Scan for the cell matching the given text and deliver its (X, Y) coordinate at center. 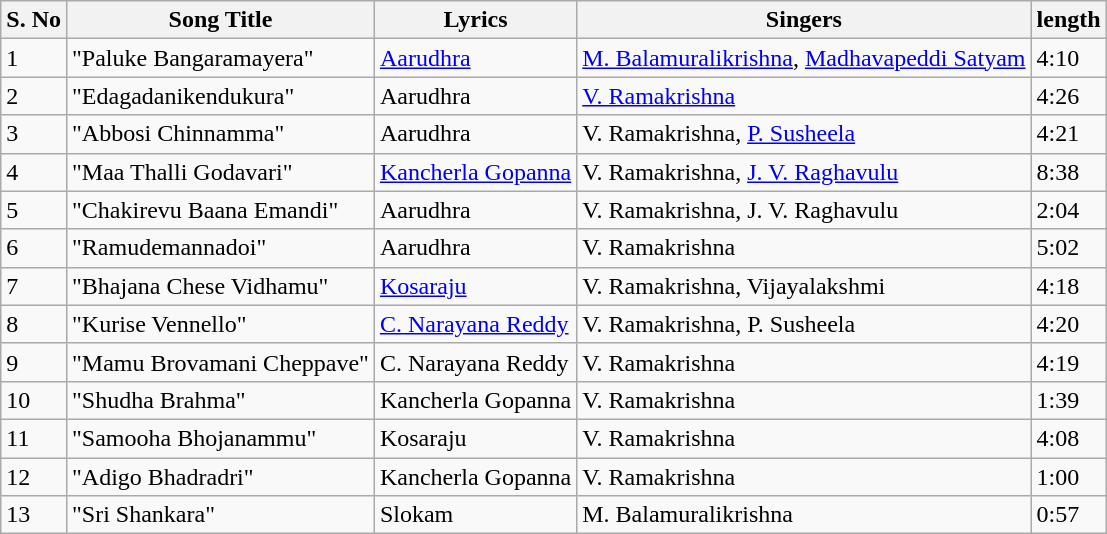
4:08 (1068, 438)
5 (34, 210)
4:18 (1068, 286)
1:00 (1068, 477)
8:38 (1068, 172)
"Mamu Brovamani Cheppave" (220, 362)
Song Title (220, 20)
1:39 (1068, 400)
13 (34, 515)
"Abbosi Chinnamma" (220, 134)
9 (34, 362)
4:20 (1068, 324)
"Ramudemannadoi" (220, 248)
length (1068, 20)
0:57 (1068, 515)
Slokam (475, 515)
10 (34, 400)
6 (34, 248)
"Bhajana Chese Vidhamu" (220, 286)
M. Balamuralikrishna, Madhavapeddi Satyam (804, 58)
7 (34, 286)
1 (34, 58)
2 (34, 96)
4:21 (1068, 134)
8 (34, 324)
Singers (804, 20)
2:04 (1068, 210)
M. Balamuralikrishna (804, 515)
11 (34, 438)
"Sri Shankara" (220, 515)
"Adigo Bhadradri" (220, 477)
4 (34, 172)
Lyrics (475, 20)
4:10 (1068, 58)
"Maa Thalli Godavari" (220, 172)
"Shudha Brahma" (220, 400)
"Edagadanikendukura" (220, 96)
3 (34, 134)
V. Ramakrishna, Vijayalakshmi (804, 286)
"Samooha Bhojanammu" (220, 438)
12 (34, 477)
5:02 (1068, 248)
4:19 (1068, 362)
4:26 (1068, 96)
"Paluke Bangaramayera" (220, 58)
"Kurise Vennello" (220, 324)
S. No (34, 20)
"Chakirevu Baana Emandi" (220, 210)
